Provide the (X, Y) coordinate of the cell's center where the given text is located.  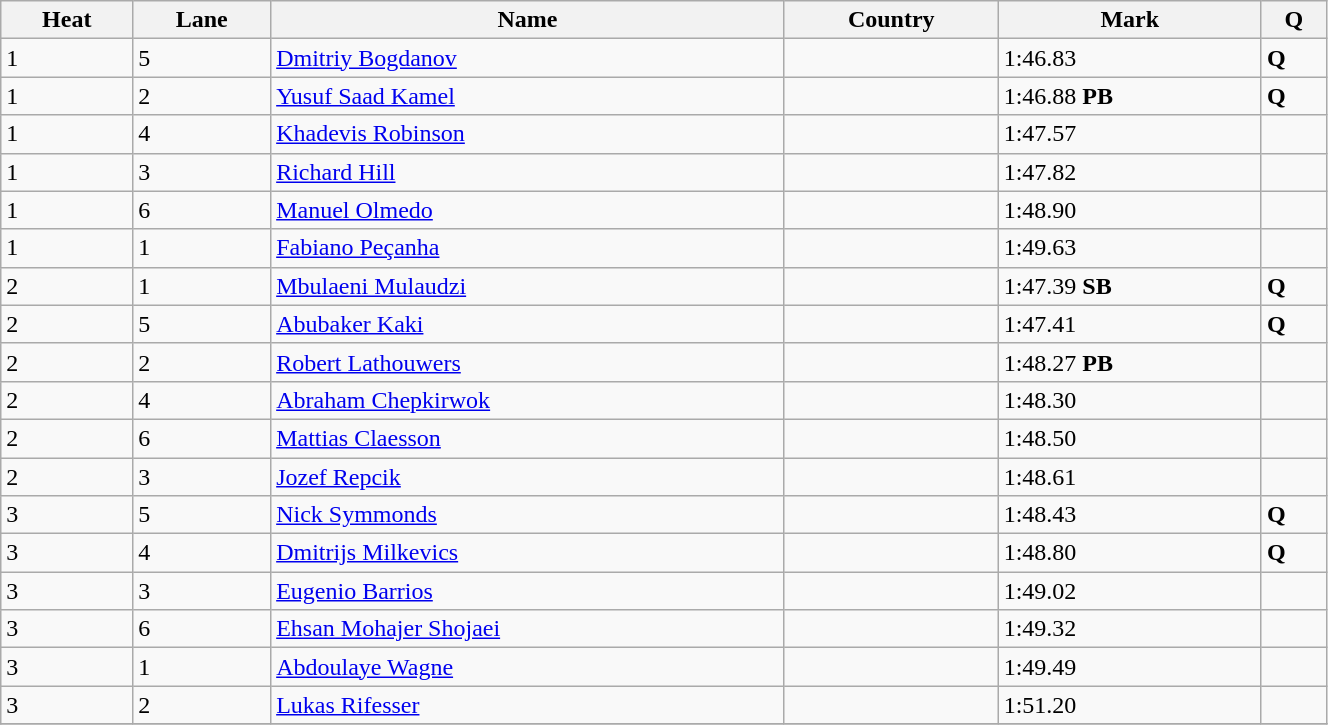
Lane (202, 20)
Eugenio Barrios (528, 591)
Richard Hill (528, 172)
Mbulaeni Mulaudzi (528, 286)
Abraham Chepkirwok (528, 400)
Heat (67, 20)
1:49.49 (1130, 667)
Lukas Rifesser (528, 705)
Manuel Olmedo (528, 210)
1:46.83 (1130, 58)
Fabiano Peçanha (528, 248)
1:51.20 (1130, 705)
Mark (1130, 20)
Abdoulaye Wagne (528, 667)
1:48.27 PB (1130, 362)
1:48.43 (1130, 515)
1:49.02 (1130, 591)
1:48.50 (1130, 438)
Ehsan Mohajer Shojaei (528, 629)
1:47.41 (1130, 324)
Abubaker Kaki (528, 324)
Khadevis Robinson (528, 134)
1:47.39 SB (1130, 286)
Yusuf Saad Kamel (528, 96)
1:48.80 (1130, 553)
Jozef Repcik (528, 477)
Robert Lathouwers (528, 362)
1:49.63 (1130, 248)
Name (528, 20)
Country (891, 20)
1:47.82 (1130, 172)
1:47.57 (1130, 134)
Nick Symmonds (528, 515)
Dmitriy Bogdanov (528, 58)
1:48.30 (1130, 400)
1:48.90 (1130, 210)
Dmitrijs Milkevics (528, 553)
1:46.88 PB (1130, 96)
1:48.61 (1130, 477)
1:49.32 (1130, 629)
Mattias Claesson (528, 438)
